Search for the cell housing the specified text and yield its [X, Y] center coordinate. 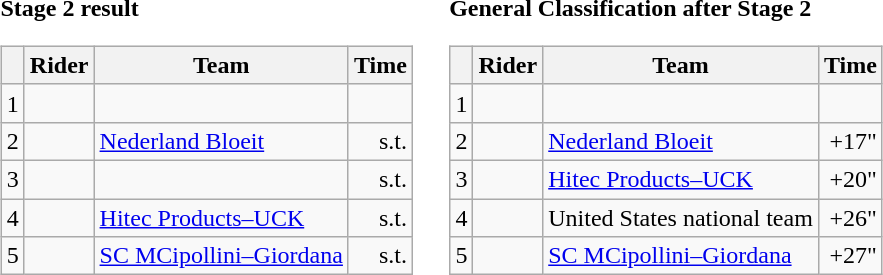
+17" [850, 141]
+27" [850, 256]
+20" [850, 179]
United States national team [681, 217]
+26" [850, 217]
